Identify which cell holds the provided text, then report its [X, Y] central coordinate. 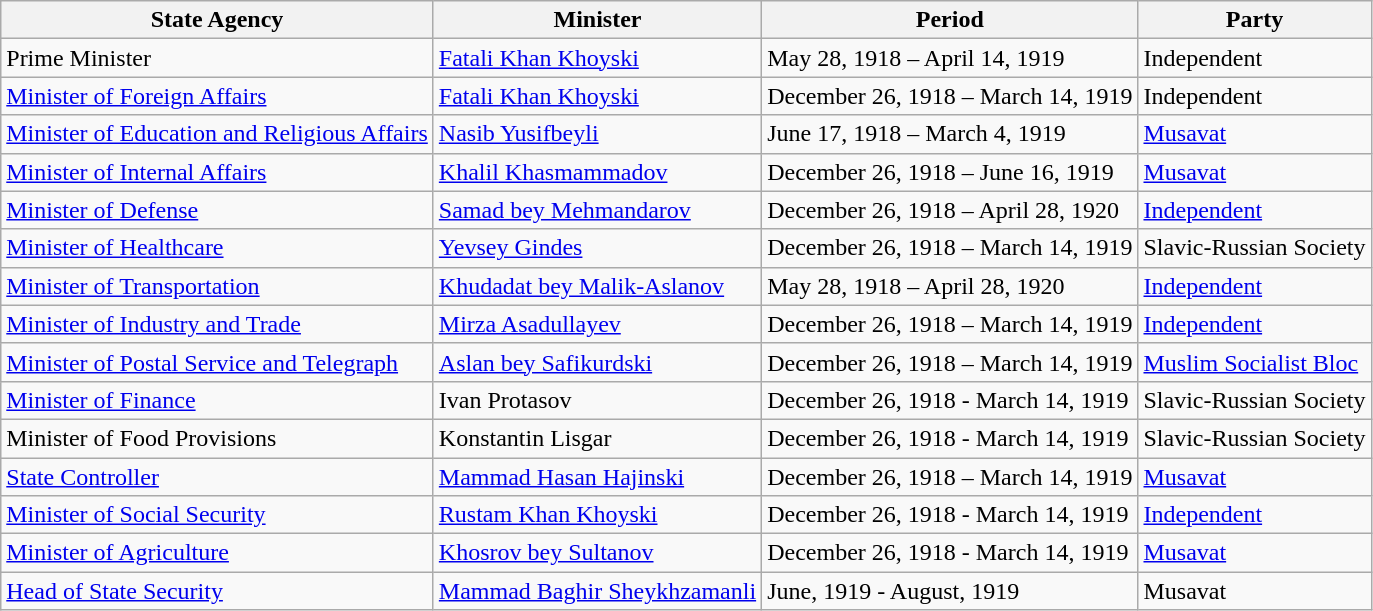
Prime Minister [218, 58]
State Agency [218, 20]
Minister of Education and Religious Affairs [218, 134]
Minister of Agriculture [218, 553]
Nasib Yusifbeyli [597, 134]
Khalil Khasmammadov [597, 172]
State Controller [218, 477]
Minister [597, 20]
Yevsey Gindes [597, 248]
Ivan Protasov [597, 400]
Minister of Social Security [218, 515]
May 28, 1918 – April 14, 1919 [950, 58]
June 17, 1918 – March 4, 1919 [950, 134]
Khudadat bey Malik-Aslanov [597, 286]
Minister of Foreign Affairs [218, 96]
December 26, 1918 – June 16, 1919 [950, 172]
Period [950, 20]
May 28, 1918 – April 28, 1920 [950, 286]
Samad bey Mehmandarov [597, 210]
Rustam Khan Khoyski [597, 515]
Mirza Asadullayev [597, 324]
Muslim Socialist Bloc [1254, 362]
Head of State Security [218, 591]
Aslan bey Safikurdski [597, 362]
Konstantin Lisgar [597, 438]
Mammad Hasan Hajinski [597, 477]
Minister of Industry and Trade [218, 324]
June, 1919 - August, 1919 [950, 591]
Khosrov bey Sultanov [597, 553]
Minister of Transportation [218, 286]
Minister of Internal Affairs [218, 172]
December 26, 1918 – April 28, 1920 [950, 210]
Mammad Baghir Sheykhzamanli [597, 591]
Minister of Defense [218, 210]
Party [1254, 20]
Minister of Finance [218, 400]
Minister of Food Provisions [218, 438]
Minister of Postal Service and Telegraph [218, 362]
Minister of Healthcare [218, 248]
